Return [X, Y] of the center of cell containing provided text 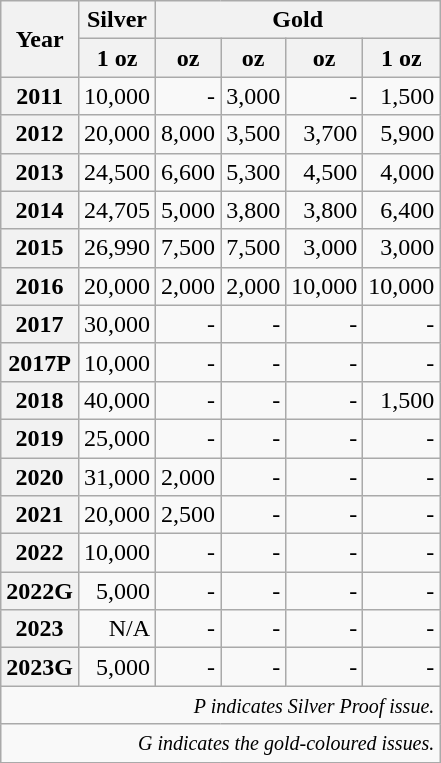
40,000 [116, 400]
2017P [40, 362]
3,500 [254, 134]
26,990 [116, 248]
24,500 [116, 172]
2023 [40, 629]
6,400 [402, 210]
2012 [40, 134]
P indicates Silver Proof issue. [220, 705]
2022 [40, 553]
N/A [116, 629]
2016 [40, 286]
2021 [40, 515]
4,000 [402, 172]
8,000 [188, 134]
3,700 [324, 134]
2018 [40, 400]
24,705 [116, 210]
5,300 [254, 172]
5,900 [402, 134]
25,000 [116, 438]
2015 [40, 248]
2013 [40, 172]
2011 [40, 96]
G indicates the gold-coloured issues. [220, 743]
30,000 [116, 324]
2020 [40, 477]
Silver [116, 20]
2,500 [188, 515]
2023G [40, 667]
2022G [40, 591]
2019 [40, 438]
Gold [298, 20]
4,500 [324, 172]
6,600 [188, 172]
Year [40, 39]
2014 [40, 210]
31,000 [116, 477]
2017 [40, 324]
